From the cell containing the given text, extract its center point as [X, Y] coordinate. 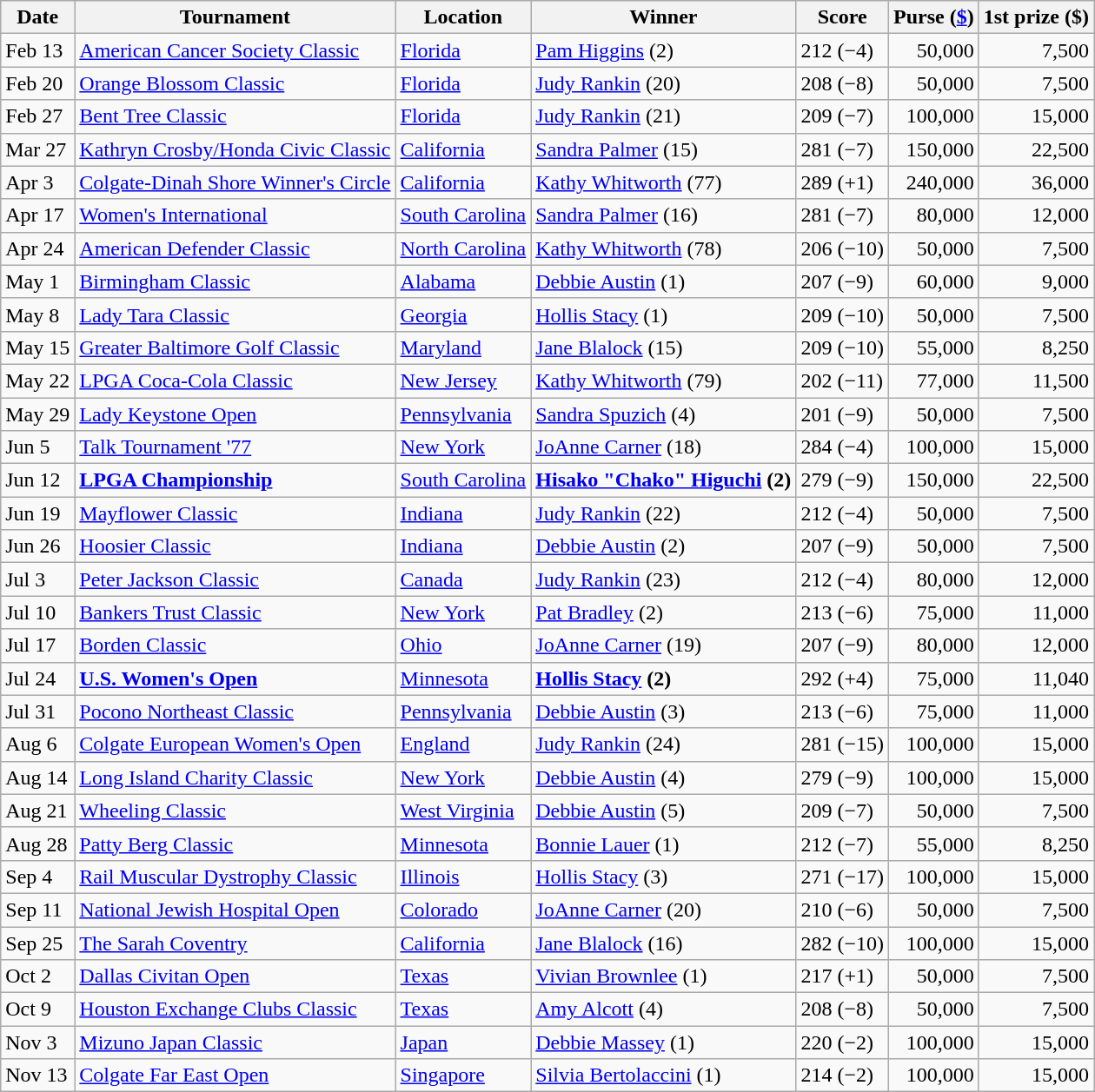
Sandra Spuzich (4) [664, 414]
289 (+1) [843, 182]
U.S. Women's Open [235, 678]
Hoosier Classic [235, 546]
Bent Tree Classic [235, 116]
Nov 13 [38, 1075]
Jun 26 [38, 546]
Apr 17 [38, 215]
Kathy Whitworth (79) [664, 381]
217 (+1) [843, 976]
220 (−2) [843, 1042]
Jane Blalock (15) [664, 347]
Jul 24 [38, 678]
Georgia [463, 314]
Colgate Far East Open [235, 1075]
Mizuno Japan Classic [235, 1042]
Date [38, 17]
Lady Keystone Open [235, 414]
Patty Berg Classic [235, 844]
9,000 [1036, 281]
Jul 31 [38, 711]
240,000 [933, 182]
Aug 14 [38, 778]
May 22 [38, 381]
The Sarah Coventry [235, 943]
North Carolina [463, 248]
Jul 3 [38, 579]
Feb 27 [38, 116]
JoAnne Carner (20) [664, 910]
Pat Bradley (2) [664, 612]
Kathryn Crosby/Honda Civic Classic [235, 149]
Tournament [235, 17]
Sep 11 [38, 910]
May 29 [38, 414]
Debbie Austin (4) [664, 778]
Orange Blossom Classic [235, 83]
May 1 [38, 281]
Maryland [463, 347]
202 (−11) [843, 381]
Judy Rankin (20) [664, 83]
Winner [664, 17]
1st prize ($) [1036, 17]
England [463, 745]
Aug 6 [38, 745]
Kathy Whitworth (77) [664, 182]
May 8 [38, 314]
Jun 5 [38, 447]
Peter Jackson Classic [235, 579]
Score [843, 17]
Pocono Northeast Classic [235, 711]
Ohio [463, 645]
American Cancer Society Classic [235, 50]
Colgate European Women's Open [235, 745]
77,000 [933, 381]
Location [463, 17]
Dallas Civitan Open [235, 976]
Feb 20 [38, 83]
Apr 24 [38, 248]
Debbie Massey (1) [664, 1042]
Judy Rankin (22) [664, 513]
Mayflower Classic [235, 513]
212 (−7) [843, 844]
292 (+4) [843, 678]
Sep 25 [38, 943]
Rail Muscular Dystrophy Classic [235, 877]
Hisako "Chako" Higuchi (2) [664, 480]
West Virginia [463, 811]
Apr 3 [38, 182]
Jul 10 [38, 612]
Feb 13 [38, 50]
Greater Baltimore Golf Classic [235, 347]
210 (−6) [843, 910]
Silvia Bertolaccini (1) [664, 1075]
Wheeling Classic [235, 811]
Debbie Austin (1) [664, 281]
Houston Exchange Clubs Classic [235, 1009]
Amy Alcott (4) [664, 1009]
Oct 2 [38, 976]
Colorado [463, 910]
American Defender Classic [235, 248]
Singapore [463, 1075]
Purse ($) [933, 17]
11,040 [1036, 678]
Talk Tournament '77 [235, 447]
National Jewish Hospital Open [235, 910]
Sep 4 [38, 877]
Mar 27 [38, 149]
Aug 28 [38, 844]
282 (−10) [843, 943]
Aug 21 [38, 811]
Borden Classic [235, 645]
60,000 [933, 281]
214 (−2) [843, 1075]
Sandra Palmer (16) [664, 215]
Judy Rankin (21) [664, 116]
Canada [463, 579]
Alabama [463, 281]
Nov 3 [38, 1042]
Debbie Austin (5) [664, 811]
284 (−4) [843, 447]
Sandra Palmer (15) [664, 149]
Jul 17 [38, 645]
Judy Rankin (23) [664, 579]
281 (−15) [843, 745]
Judy Rankin (24) [664, 745]
Kathy Whitworth (78) [664, 248]
Jane Blalock (16) [664, 943]
JoAnne Carner (19) [664, 645]
36,000 [1036, 182]
Hollis Stacy (1) [664, 314]
LPGA Championship [235, 480]
Japan [463, 1042]
Vivian Brownlee (1) [664, 976]
Debbie Austin (2) [664, 546]
Hollis Stacy (3) [664, 877]
May 15 [38, 347]
Lady Tara Classic [235, 314]
Bonnie Lauer (1) [664, 844]
Illinois [463, 877]
Debbie Austin (3) [664, 711]
Hollis Stacy (2) [664, 678]
Jun 19 [38, 513]
Birmingham Classic [235, 281]
201 (−9) [843, 414]
206 (−10) [843, 248]
Oct 9 [38, 1009]
New Jersey [463, 381]
271 (−17) [843, 877]
Pam Higgins (2) [664, 50]
11,500 [1036, 381]
Colgate-Dinah Shore Winner's Circle [235, 182]
JoAnne Carner (18) [664, 447]
Bankers Trust Classic [235, 612]
LPGA Coca-Cola Classic [235, 381]
Jun 12 [38, 480]
Long Island Charity Classic [235, 778]
Women's International [235, 215]
